Provide the [x, y] coordinate of the cell's center where the given text is located.  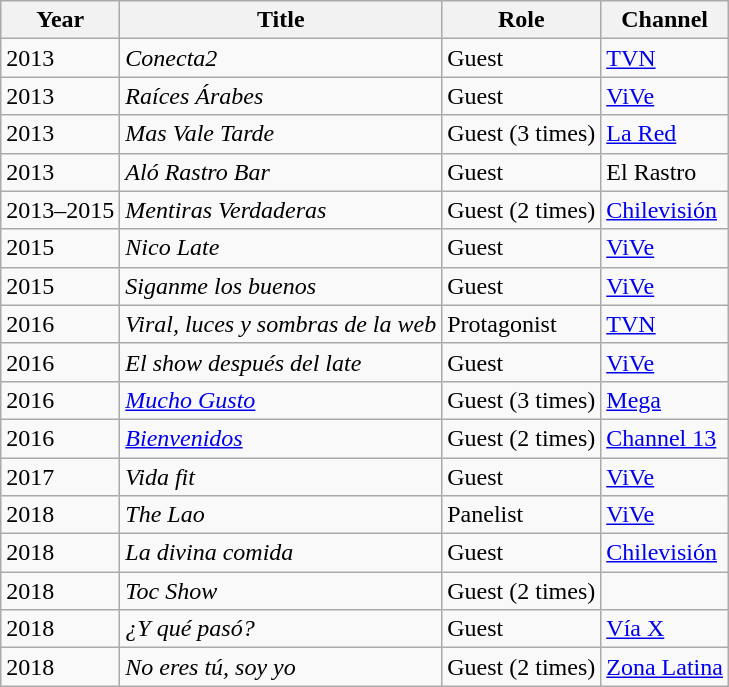
Channel 13 [665, 438]
Toc Show [281, 591]
Vida fit [281, 477]
Aló Rastro Bar [281, 172]
Year [60, 20]
Mas Vale Tarde [281, 134]
Channel [665, 20]
Mucho Gusto [281, 400]
Conecta2 [281, 58]
Raíces Árabes [281, 96]
Protagonist [522, 324]
Vía X [665, 629]
El show después del late [281, 362]
Viral, luces y sombras de la web [281, 324]
El Rastro [665, 172]
Mega [665, 400]
Mentiras Verdaderas [281, 210]
2017 [60, 477]
Role [522, 20]
The Lao [281, 515]
Bienvenidos [281, 438]
2013–2015 [60, 210]
Panelist [522, 515]
La Red [665, 134]
La divina comida [281, 553]
Zona Latina [665, 667]
Nico Late [281, 248]
¿Y qué pasó? [281, 629]
Siganme los buenos [281, 286]
No eres tú, soy yo [281, 667]
Title [281, 20]
